Output the (X, Y) coordinate of the center of the cell containing the given text.  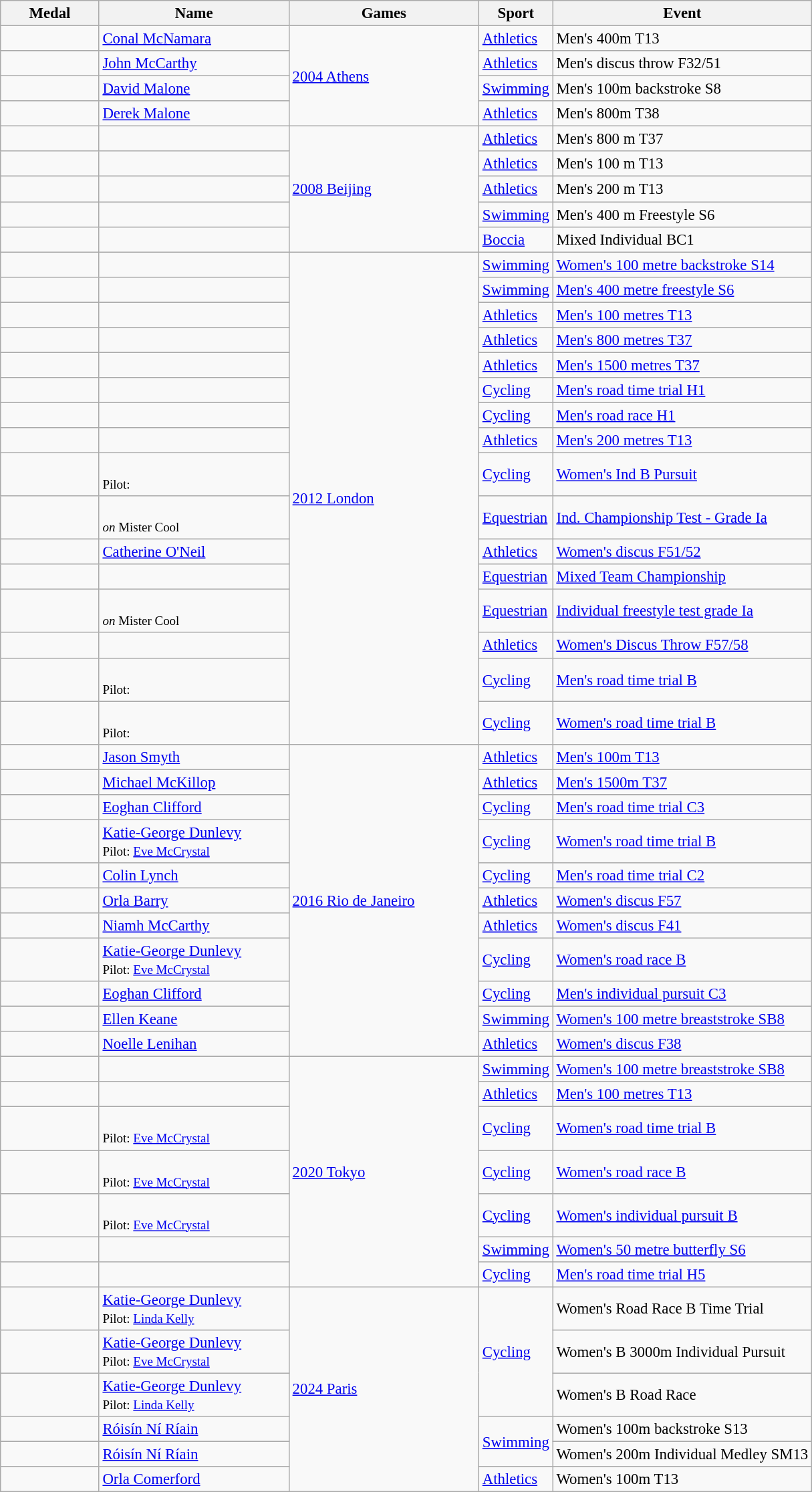
Men's 400 metre freestyle S6 (682, 289)
2016 Rio de Janeiro (384, 900)
Medal (49, 13)
Jason Smyth (194, 757)
Men's 400m T13 (682, 39)
Men's 100m T13 (682, 757)
Men's 200 metres T13 (682, 441)
Men's 800 m T37 (682, 139)
Boccia (516, 239)
Noelle Lenihan (194, 1044)
Women's Ind B Pursuit (682, 475)
Katie-George Dunlevy Pilot: Eve McCrystal (194, 1352)
Men's 800 metres T37 (682, 340)
Women's 100m backstroke S13 (682, 1429)
Women's 200m Individual Medley SM13 (682, 1454)
Colin Lynch (194, 876)
Women's 100 metre backstroke S14 (682, 265)
Orla Barry (194, 900)
Men's road time trial H1 (682, 390)
Men's 200 m T13 (682, 189)
Derek Malone (194, 114)
Women's discus F51/52 (682, 552)
Men's discus throw F32/51 (682, 64)
Women's individual pursuit B (682, 1215)
Women's Road Race B Time Trial (682, 1309)
Ind. Championship Test - Grade Ia (682, 517)
Men's 100m backstroke S8 (682, 89)
Sport (516, 13)
Women's discus F38 (682, 1044)
2020 Tokyo (384, 1172)
Mixed Team Championship (682, 577)
Men's 1500 metres T37 (682, 365)
Orla Comerford (194, 1479)
Women's 50 metre butterfly S6 (682, 1249)
Men's 800m T38 (682, 114)
Men's road time trial B (682, 679)
Men's road race H1 (682, 415)
Women's discus F57 (682, 900)
David Malone (194, 89)
Women's B Road Race (682, 1394)
Men's individual pursuit C3 (682, 994)
Michael McKillop (194, 782)
Individual freestyle test grade Ia (682, 611)
Catherine O'Neil (194, 552)
Women's Discus Throw F57/58 (682, 646)
Women's B 3000m Individual Pursuit (682, 1352)
Games (384, 13)
Conal McNamara (194, 39)
2004 Athens (384, 76)
Men's 1500m T37 (682, 782)
Niamh McCarthy (194, 926)
2008 Beijing (384, 189)
John McCarthy (194, 64)
Event (682, 13)
Women's discus F41 (682, 926)
Ellen Keane (194, 1019)
Men's 400 m Freestyle S6 (682, 215)
Men's 100 m T13 (682, 164)
Men's road time trial C3 (682, 807)
2024 Paris (384, 1389)
Men's road time trial H5 (682, 1274)
Women's 100m T13 (682, 1479)
2012 London (384, 498)
Name (194, 13)
Mixed Individual BC1 (682, 239)
Men's road time trial C2 (682, 876)
